For the text-containing cell, return its midpoint in (X, Y) coordinate format. 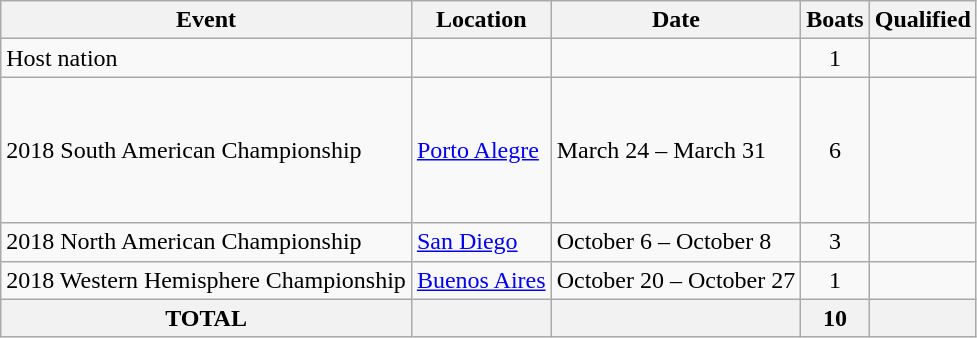
Porto Alegre (481, 150)
San Diego (481, 242)
Event (206, 20)
Qualified (922, 20)
October 20 – October 27 (676, 280)
March 24 – March 31 (676, 150)
Location (481, 20)
6 (835, 150)
Boats (835, 20)
October 6 – October 8 (676, 242)
10 (835, 318)
Date (676, 20)
TOTAL (206, 318)
3 (835, 242)
2018 North American Championship (206, 242)
2018 Western Hemisphere Championship (206, 280)
2018 South American Championship (206, 150)
Host nation (206, 58)
Buenos Aires (481, 280)
